For the text-containing cell, return its midpoint in [X, Y] coordinate format. 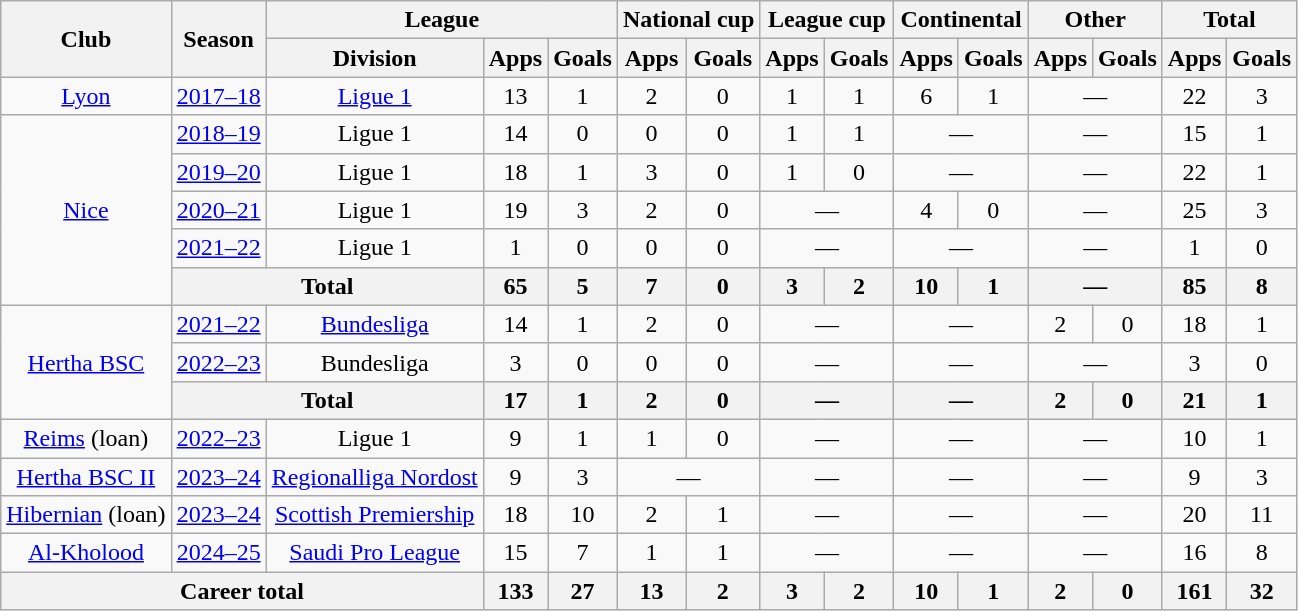
20 [1194, 515]
4 [926, 210]
Club [86, 39]
Hibernian (loan) [86, 515]
Continental [961, 20]
League cup [827, 20]
21 [1194, 400]
11 [1262, 515]
Season [218, 39]
161 [1194, 591]
League [442, 20]
Division [374, 58]
6 [926, 96]
Nice [86, 210]
2020–21 [218, 210]
Al-Kholood [86, 553]
Hertha BSC II [86, 477]
85 [1194, 286]
Lyon [86, 96]
32 [1262, 591]
5 [583, 286]
133 [515, 591]
Regionalliga Nordost [374, 477]
2019–20 [218, 172]
Other [1095, 20]
Scottish Premiership [374, 515]
25 [1194, 210]
Saudi Pro League [374, 553]
16 [1194, 553]
65 [515, 286]
2018–19 [218, 134]
National cup [688, 20]
2024–25 [218, 553]
17 [515, 400]
Reims (loan) [86, 438]
Hertha BSC [86, 362]
2017–18 [218, 96]
19 [515, 210]
Career total [242, 591]
27 [583, 591]
